Return (x, y) of the center of cell containing provided text 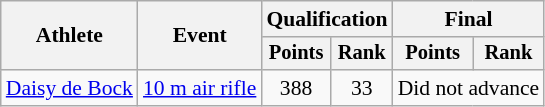
388 (296, 88)
Event (200, 36)
33 (362, 88)
Daisy de Bock (70, 88)
Qualification (326, 19)
Athlete (70, 36)
Did not advance (469, 88)
10 m air rifle (200, 88)
Final (469, 19)
